Capture the cell that displays the provided text and extract its [X, Y] central coordinate. 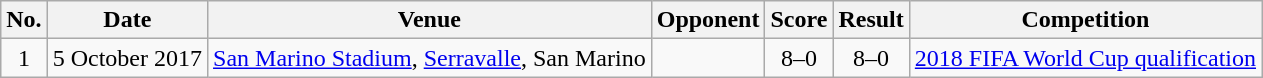
5 October 2017 [127, 58]
Competition [1085, 20]
Venue [430, 20]
1 [24, 58]
Result [871, 20]
Opponent [708, 20]
Score [799, 20]
2018 FIFA World Cup qualification [1085, 58]
No. [24, 20]
San Marino Stadium, Serravalle, San Marino [430, 58]
Date [127, 20]
